Pinpoint the cell where the given text exists, returning its (X, Y) midpoint coordinate. 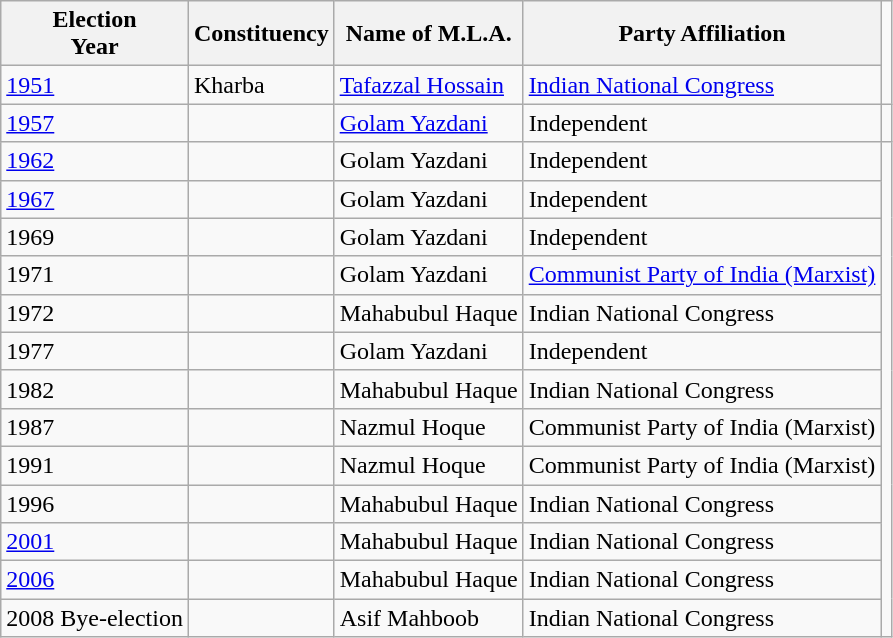
1957 (95, 123)
Election Year (95, 34)
1962 (95, 161)
1971 (95, 275)
Asif Mahboob (428, 618)
1967 (95, 199)
Kharba (261, 85)
1951 (95, 85)
Name of M.L.A. (428, 34)
1972 (95, 313)
Party Affiliation (702, 34)
1977 (95, 351)
1969 (95, 237)
Tafazzal Hossain (428, 85)
2006 (95, 580)
1987 (95, 427)
1996 (95, 503)
Constituency (261, 34)
1982 (95, 389)
1991 (95, 465)
2001 (95, 542)
2008 Bye-election (95, 618)
